Return (X, Y) of the center of cell containing provided text 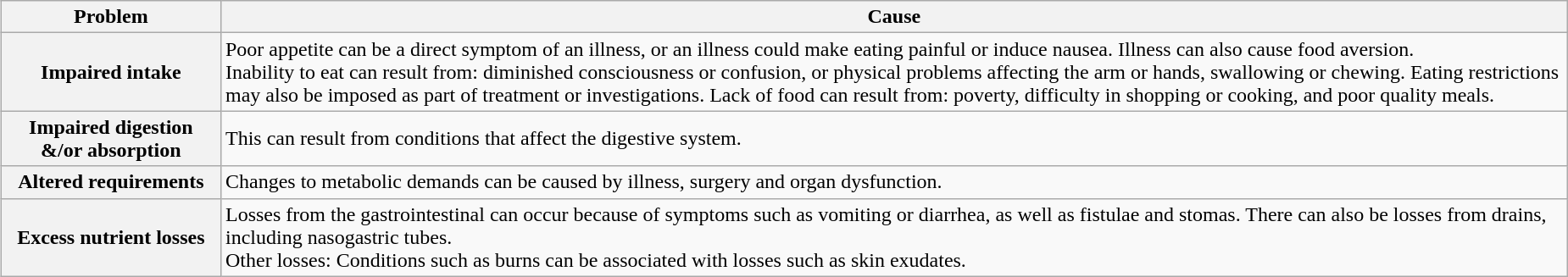
Altered requirements (110, 182)
Changes to metabolic demands can be caused by illness, surgery and organ dysfunction. (893, 182)
This can result from conditions that affect the digestive system. (893, 139)
Problem (110, 17)
Impaired digestion &/or absorption (110, 139)
Impaired intake (110, 72)
Cause (893, 17)
Excess nutrient losses (110, 237)
